Output the [X, Y] coordinate of the center of the cell containing the given text.  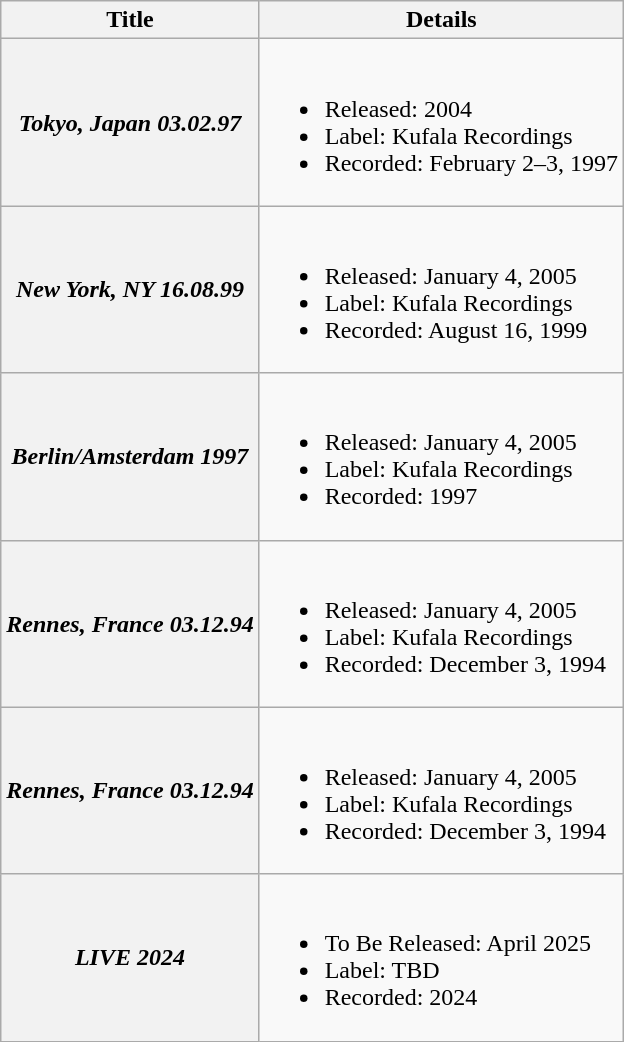
Title [130, 20]
Released: January 4, 2005Label: Kufala RecordingsRecorded: August 16, 1999 [441, 290]
Details [441, 20]
LIVE 2024 [130, 958]
Released: 2004Label: Kufala RecordingsRecorded: February 2–3, 1997 [441, 122]
Released: January 4, 2005Label: Kufala RecordingsRecorded: 1997 [441, 456]
New York, NY 16.08.99 [130, 290]
Berlin/Amsterdam 1997 [130, 456]
Tokyo, Japan 03.02.97 [130, 122]
To Be Released: April 2025Label: TBDRecorded: 2024 [441, 958]
